Return the (X, Y) coordinate for the center point of the cell that contains the specified text.  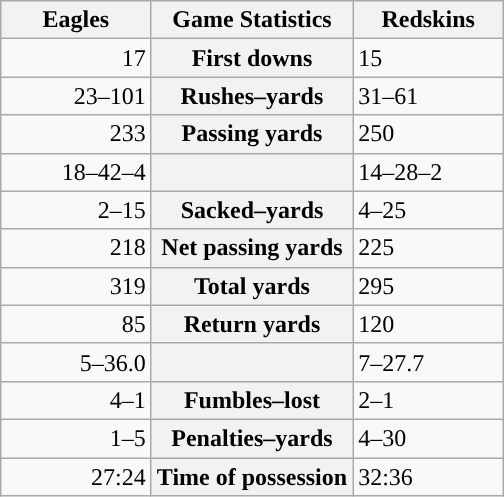
4–25 (428, 210)
27:24 (76, 477)
Return yards (252, 324)
Eagles (76, 20)
85 (76, 324)
2–15 (76, 210)
319 (76, 286)
32:36 (428, 477)
120 (428, 324)
First downs (252, 58)
Game Statistics (252, 20)
4–30 (428, 438)
Total yards (252, 286)
31–61 (428, 96)
2–1 (428, 400)
Time of possession (252, 477)
4–1 (76, 400)
7–27.7 (428, 362)
250 (428, 134)
18–42–4 (76, 172)
14–28–2 (428, 172)
15 (428, 58)
23–101 (76, 96)
Net passing yards (252, 248)
218 (76, 248)
17 (76, 58)
295 (428, 286)
Rushes–yards (252, 96)
225 (428, 248)
233 (76, 134)
Passing yards (252, 134)
Penalties–yards (252, 438)
Redskins (428, 20)
1–5 (76, 438)
5–36.0 (76, 362)
Sacked–yards (252, 210)
Fumbles–lost (252, 400)
